Find where the given text appears and provide that cell's center as (x, y) coordinate. 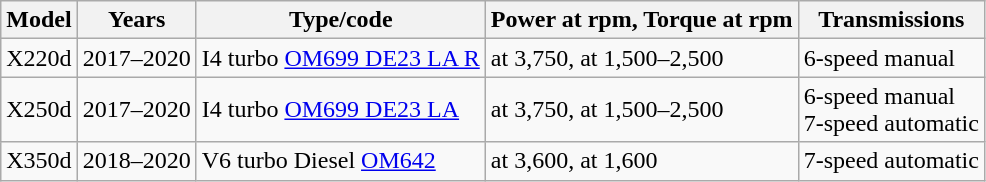
Type/code (340, 20)
Model (39, 20)
X350d (39, 161)
I4 turbo OM699 DE23 LA R (340, 58)
Years (136, 20)
X220d (39, 58)
Transmissions (891, 20)
6-speed manual7-speed automatic (891, 110)
I4 turbo OM699 DE23 LA (340, 110)
at 3,600, at 1,600 (642, 161)
6-speed manual (891, 58)
Power at rpm, Torque at rpm (642, 20)
V6 turbo Diesel OM642 (340, 161)
X250d (39, 110)
2018–2020 (136, 161)
7-speed automatic (891, 161)
